Pinpoint the cell where the given text exists, returning its [x, y] midpoint coordinate. 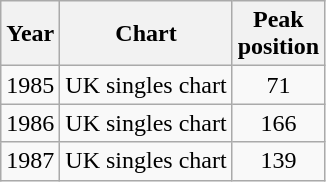
71 [278, 85]
1986 [30, 123]
166 [278, 123]
Year [30, 34]
1987 [30, 161]
139 [278, 161]
Peakposition [278, 34]
Chart [146, 34]
1985 [30, 85]
